Pinpoint the cell where the given text exists, returning its (x, y) midpoint coordinate. 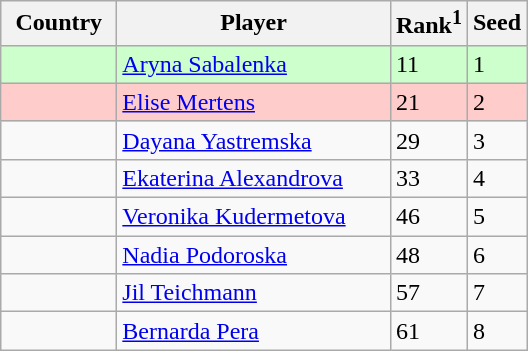
7 (496, 293)
57 (428, 293)
5 (496, 217)
Nadia Podoroska (254, 255)
Rank1 (428, 24)
29 (428, 140)
8 (496, 331)
Dayana Yastremska (254, 140)
Elise Mertens (254, 102)
1 (496, 64)
3 (496, 140)
Ekaterina Alexandrova (254, 178)
Aryna Sabalenka (254, 64)
61 (428, 331)
Player (254, 24)
Seed (496, 24)
Jil Teichmann (254, 293)
33 (428, 178)
11 (428, 64)
46 (428, 217)
21 (428, 102)
4 (496, 178)
6 (496, 255)
2 (496, 102)
Country (59, 24)
Bernarda Pera (254, 331)
48 (428, 255)
Veronika Kudermetova (254, 217)
